Return the (X, Y) coordinate for the center point of the cell that contains the specified text.  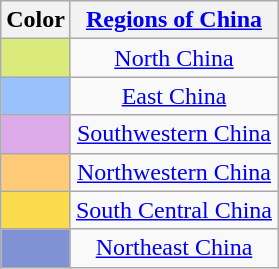
Regions of China (174, 20)
Northeast China (174, 248)
Color (36, 20)
South Central China (174, 210)
North China (174, 58)
Southwestern China (174, 134)
Northwestern China (174, 172)
East China (174, 96)
